Find where the given text appears and provide that cell's center as (x, y) coordinate. 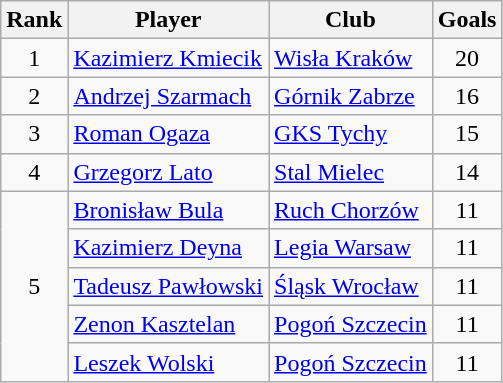
20 (467, 58)
Kazimierz Kmiecik (168, 58)
Śląsk Wrocław (351, 286)
Club (351, 20)
Zenon Kasztelan (168, 324)
Leszek Wolski (168, 362)
Grzegorz Lato (168, 172)
3 (34, 134)
Tadeusz Pawłowski (168, 286)
Legia Warsaw (351, 248)
Goals (467, 20)
2 (34, 96)
Rank (34, 20)
Player (168, 20)
16 (467, 96)
Górnik Zabrze (351, 96)
GKS Tychy (351, 134)
5 (34, 286)
14 (467, 172)
Roman Ogaza (168, 134)
Stal Mielec (351, 172)
Andrzej Szarmach (168, 96)
1 (34, 58)
Kazimierz Deyna (168, 248)
Ruch Chorzów (351, 210)
15 (467, 134)
4 (34, 172)
Bronisław Bula (168, 210)
Wisła Kraków (351, 58)
